Determine the [x, y] coordinate at the center of the cell enclosing the given text.  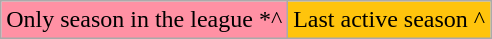
Last active season ^ [390, 20]
Only season in the league *^ [144, 20]
